Search for the cell housing the specified text and yield its (x, y) center coordinate. 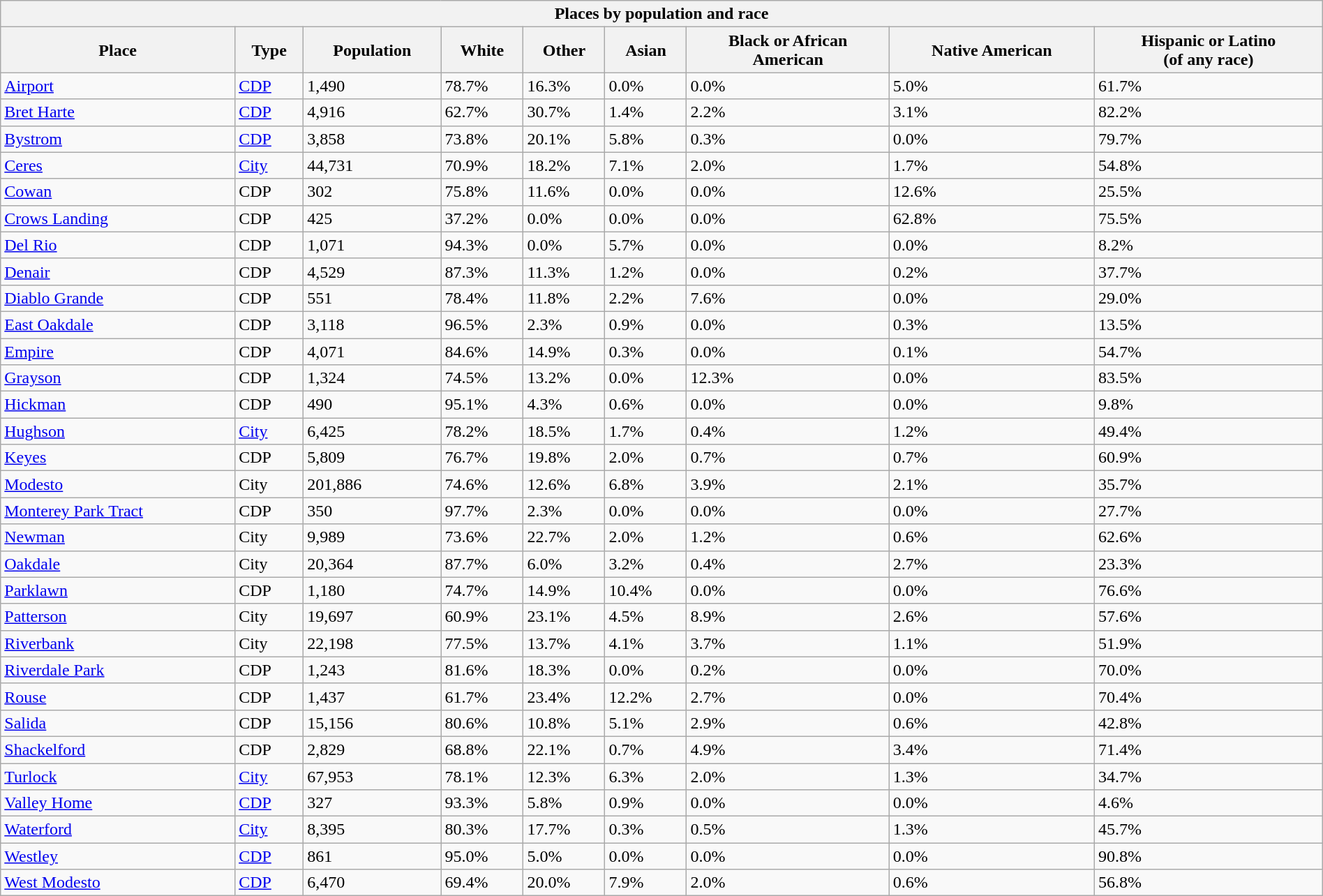
Del Rio (118, 245)
Newman (118, 537)
87.7% (482, 564)
2.9% (788, 723)
7.6% (788, 298)
Diablo Grande (118, 298)
Type (269, 50)
Valley Home (118, 803)
327 (373, 803)
1,180 (373, 590)
0.5% (788, 830)
Westley (118, 856)
78.1% (482, 777)
4,071 (373, 351)
2.6% (992, 617)
74.7% (482, 590)
20.1% (564, 139)
69.4% (482, 883)
Crows Landing (118, 218)
16.3% (564, 86)
12.2% (646, 696)
5,809 (373, 458)
7.9% (646, 883)
23.1% (564, 617)
37.7% (1209, 271)
23.3% (1209, 564)
93.3% (482, 803)
Denair (118, 271)
302 (373, 192)
Monterey Park Tract (118, 511)
Black or AfricanAmerican (788, 50)
Place (118, 50)
Parklawn (118, 590)
350 (373, 511)
Waterford (118, 830)
25.5% (1209, 192)
73.6% (482, 537)
Population (373, 50)
1,243 (373, 670)
37.2% (482, 218)
5.1% (646, 723)
7.1% (646, 165)
71.4% (1209, 749)
19.8% (564, 458)
80.3% (482, 830)
4,529 (373, 271)
4.3% (564, 405)
78.4% (482, 298)
4.6% (1209, 803)
Keyes (118, 458)
Asian (646, 50)
75.8% (482, 192)
11.6% (564, 192)
22.7% (564, 537)
6,425 (373, 431)
27.7% (1209, 511)
62.8% (992, 218)
Hughson (118, 431)
490 (373, 405)
201,886 (373, 484)
97.7% (482, 511)
8,395 (373, 830)
425 (373, 218)
1,324 (373, 378)
1.4% (646, 112)
Other (564, 50)
77.5% (482, 643)
1,490 (373, 86)
West Modesto (118, 883)
Airport (118, 86)
3.4% (992, 749)
87.3% (482, 271)
11.3% (564, 271)
15,156 (373, 723)
East Oakdale (118, 324)
34.7% (1209, 777)
Hispanic or Latino(of any race) (1209, 50)
13.7% (564, 643)
6.0% (564, 564)
68.8% (482, 749)
Grayson (118, 378)
6.3% (646, 777)
1,071 (373, 245)
17.7% (564, 830)
95.0% (482, 856)
1,437 (373, 696)
Rouse (118, 696)
54.8% (1209, 165)
96.5% (482, 324)
49.4% (1209, 431)
62.6% (1209, 537)
76.6% (1209, 590)
70.4% (1209, 696)
10.4% (646, 590)
22,198 (373, 643)
Salida (118, 723)
11.8% (564, 298)
8.9% (788, 617)
9.8% (1209, 405)
2,829 (373, 749)
79.7% (1209, 139)
Modesto (118, 484)
Native American (992, 50)
Hickman (118, 405)
95.1% (482, 405)
67,953 (373, 777)
42.8% (1209, 723)
4.5% (646, 617)
35.7% (1209, 484)
84.6% (482, 351)
551 (373, 298)
81.6% (482, 670)
13.2% (564, 378)
56.8% (1209, 883)
75.5% (1209, 218)
18.5% (564, 431)
8.2% (1209, 245)
94.3% (482, 245)
90.8% (1209, 856)
22.1% (564, 749)
82.2% (1209, 112)
9,989 (373, 537)
62.7% (482, 112)
Riverbank (118, 643)
20,364 (373, 564)
78.7% (482, 86)
76.7% (482, 458)
83.5% (1209, 378)
Empire (118, 351)
70.0% (1209, 670)
Shackelford (118, 749)
74.5% (482, 378)
4.9% (788, 749)
13.5% (1209, 324)
6,470 (373, 883)
57.6% (1209, 617)
4.1% (646, 643)
18.2% (564, 165)
30.7% (564, 112)
18.3% (564, 670)
Bystrom (118, 139)
45.7% (1209, 830)
0.1% (992, 351)
3.1% (992, 112)
3.9% (788, 484)
73.8% (482, 139)
51.9% (1209, 643)
19,697 (373, 617)
5.7% (646, 245)
2.1% (992, 484)
Ceres (118, 165)
54.7% (1209, 351)
74.6% (482, 484)
3.7% (788, 643)
4,916 (373, 112)
White (482, 50)
70.9% (482, 165)
3,858 (373, 139)
29.0% (1209, 298)
3,118 (373, 324)
78.2% (482, 431)
20.0% (564, 883)
1.1% (992, 643)
44,731 (373, 165)
Cowan (118, 192)
861 (373, 856)
Turlock (118, 777)
10.8% (564, 723)
6.8% (646, 484)
Patterson (118, 617)
3.2% (646, 564)
23.4% (564, 696)
Riverdale Park (118, 670)
Oakdale (118, 564)
80.6% (482, 723)
Bret Harte (118, 112)
Places by population and race (661, 14)
